Search for the cell housing the specified text and yield its (X, Y) center coordinate. 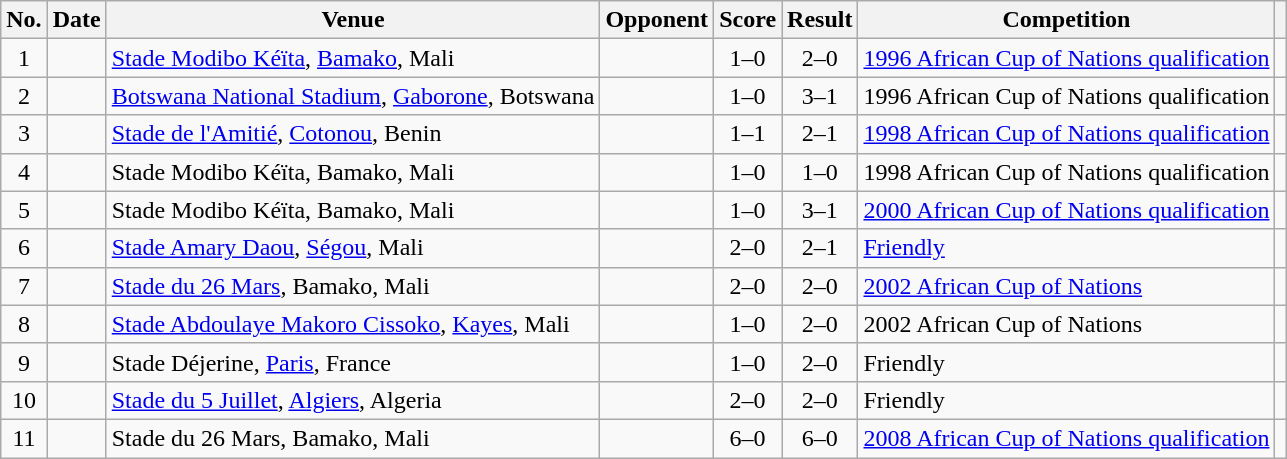
Stade Déjerine, Paris, France (353, 362)
1–1 (748, 134)
Score (748, 20)
Stade Abdoulaye Makoro Cissoko, Kayes, Mali (353, 324)
7 (24, 286)
2008 African Cup of Nations qualification (1066, 438)
6 (24, 248)
9 (24, 362)
1 (24, 58)
Opponent (657, 20)
5 (24, 210)
No. (24, 20)
Venue (353, 20)
11 (24, 438)
Stade de l'Amitié, Cotonou, Benin (353, 134)
10 (24, 400)
Competition (1066, 20)
4 (24, 172)
Botswana National Stadium, Gaborone, Botswana (353, 96)
Date (76, 20)
Result (820, 20)
3 (24, 134)
Stade du 5 Juillet, Algiers, Algeria (353, 400)
2 (24, 96)
8 (24, 324)
2000 African Cup of Nations qualification (1066, 210)
Stade Amary Daou, Ségou, Mali (353, 248)
